Return [x, y] of the center of cell containing provided text 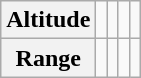
Range [48, 58]
Altitude [48, 20]
